Find where the given text appears and provide that cell's center as (x, y) coordinate. 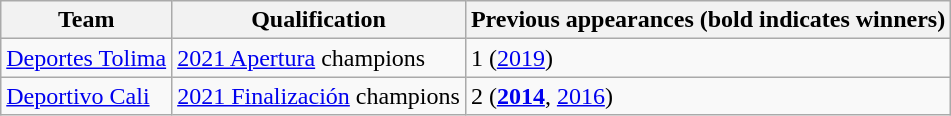
2021 Apertura champions (319, 58)
Deportes Tolima (86, 58)
Team (86, 20)
Deportivo Cali (86, 96)
2 (2014, 2016) (708, 96)
2021 Finalización champions (319, 96)
Qualification (319, 20)
Previous appearances (bold indicates winners) (708, 20)
1 (2019) (708, 58)
